Scan for the cell matching the given text and deliver its [X, Y] coordinate at center. 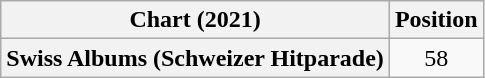
58 [436, 58]
Position [436, 20]
Chart (2021) [196, 20]
Swiss Albums (Schweizer Hitparade) [196, 58]
